Pinpoint the cell where the given text exists, returning its [X, Y] midpoint coordinate. 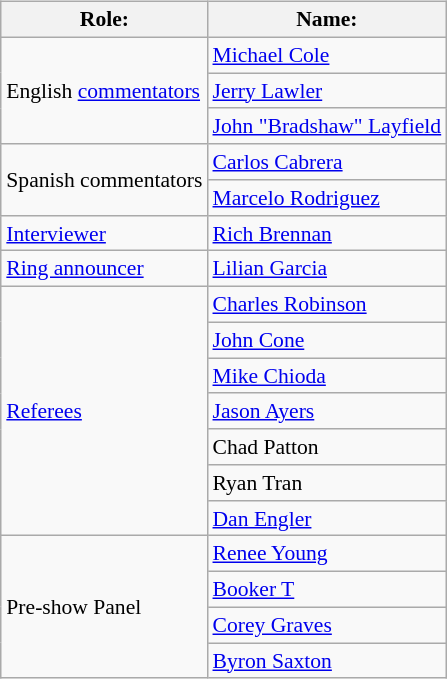
Chad Patton [326, 447]
Ring announcer [104, 269]
Dan Engler [326, 518]
Spanish commentators [104, 180]
Jerry Lawler [326, 91]
Name: [326, 20]
Referees [104, 412]
John "Bradshaw" Layfield [326, 126]
Lilian Garcia [326, 269]
English commentators [104, 90]
Marcelo Rodriguez [326, 198]
Renee Young [326, 554]
Pre-show Panel [104, 607]
Michael Cole [326, 55]
Charles Robinson [326, 305]
Rich Brennan [326, 233]
Booker T [326, 590]
Jason Ayers [326, 411]
Ryan Tran [326, 483]
Role: [104, 20]
Mike Chioda [326, 376]
Byron Saxton [326, 661]
Corey Graves [326, 625]
John Cone [326, 340]
Interviewer [104, 233]
Carlos Cabrera [326, 162]
